Identify which cell holds the provided text, then report its [X, Y] central coordinate. 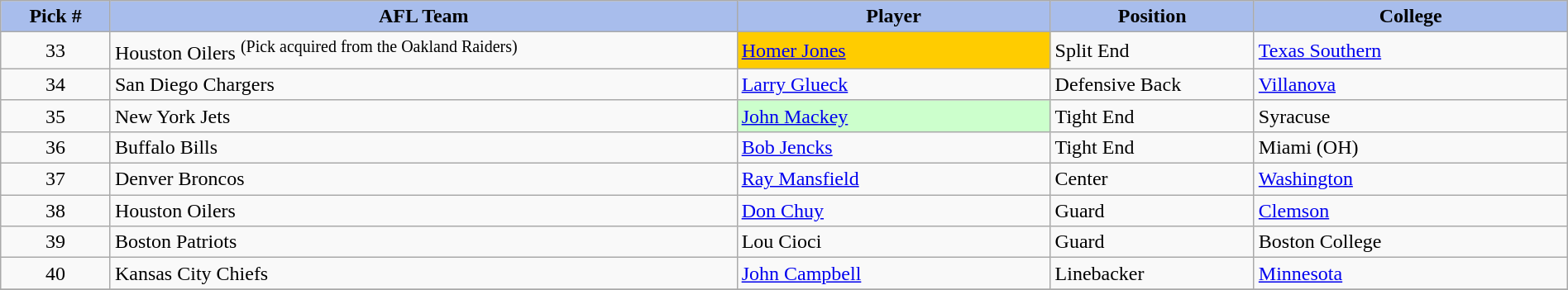
College [1411, 17]
Don Chuy [893, 211]
38 [56, 211]
Villanova [1411, 84]
Kansas City Chiefs [423, 273]
39 [56, 242]
Denver Broncos [423, 179]
40 [56, 273]
San Diego Chargers [423, 84]
Position [1152, 17]
Clemson [1411, 211]
Center [1152, 179]
Houston Oilers (Pick acquired from the Oakland Raiders) [423, 51]
Washington [1411, 179]
Boston College [1411, 242]
John Mackey [893, 116]
Linebacker [1152, 273]
Player [893, 17]
Minnesota [1411, 273]
Bob Jencks [893, 147]
Pick # [56, 17]
33 [56, 51]
Syracuse [1411, 116]
Miami (OH) [1411, 147]
New York Jets [423, 116]
Boston Patriots [423, 242]
John Campbell [893, 273]
37 [56, 179]
Ray Mansfield [893, 179]
36 [56, 147]
Defensive Back [1152, 84]
Lou Cioci [893, 242]
Split End [1152, 51]
Houston Oilers [423, 211]
Buffalo Bills [423, 147]
AFL Team [423, 17]
35 [56, 116]
Texas Southern [1411, 51]
34 [56, 84]
Larry Glueck [893, 84]
Homer Jones [893, 51]
